Detect which cell encompasses the target text, then output its [x, y] center coordinate. 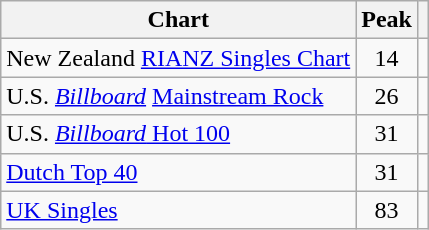
Peak [387, 20]
U.S. Billboard Hot 100 [178, 134]
UK Singles [178, 210]
26 [387, 96]
U.S. Billboard Mainstream Rock [178, 96]
14 [387, 58]
New Zealand RIANZ Singles Chart [178, 58]
83 [387, 210]
Dutch Top 40 [178, 172]
Chart [178, 20]
